Scan for the cell matching the given text and deliver its [x, y] coordinate at center. 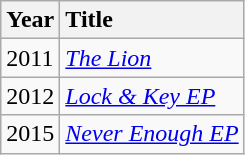
Title [152, 20]
2011 [30, 58]
Lock & Key EP [152, 96]
The Lion [152, 58]
2015 [30, 134]
Year [30, 20]
Never Enough EP [152, 134]
2012 [30, 96]
